Pinpoint the cell where the given text exists, returning its [X, Y] midpoint coordinate. 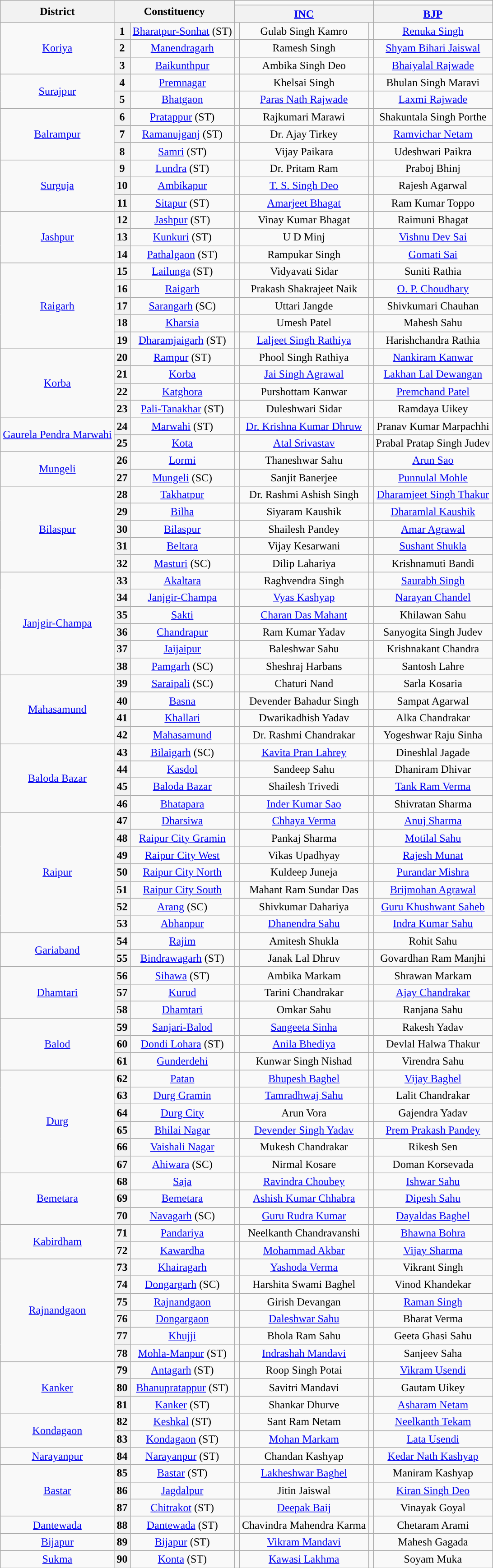
18 [122, 323]
Vikram Mandavi [304, 1542]
Mahesh Sahu [433, 323]
Shivkumar Dahariya [304, 907]
Samri (ST) [182, 151]
Devlal Halwa Thakur [433, 1044]
Savitri Mandavi [304, 1388]
86 [122, 1490]
Vinayak Goyal [433, 1508]
Prem Prakash Pandey [433, 1130]
37 [122, 649]
Harshita Swami Baghel [304, 1284]
1 [122, 31]
10 [122, 185]
Vinod Khandekar [433, 1284]
53 [122, 924]
72 [122, 1250]
Khujji [182, 1336]
58 [122, 1010]
Kanker (ST) [182, 1405]
Bhilai Nagar [182, 1130]
Kawasi Lakhma [304, 1559]
Dineshlal Jagade [433, 752]
Dharamjaigarh (ST) [182, 340]
38 [122, 666]
30 [122, 529]
Gulab Singh Kamro [304, 31]
Chandan Kashyap [304, 1456]
Sanjeev Saha [433, 1353]
40 [122, 701]
Lakheshwar Baghel [304, 1473]
76 [122, 1319]
Takhatpur [182, 495]
Vijay Baghel [433, 1079]
Pathalgaon (ST) [182, 254]
Ambikapur [182, 185]
16 [122, 289]
Kasdol [182, 770]
Akaltara [182, 581]
Dr. Ajay Tirkey [304, 134]
Sanyogita Singh Judev [433, 632]
45 [122, 787]
Basna [182, 701]
Patan [182, 1079]
Konta (ST) [182, 1559]
Vyas Kashyap [304, 598]
Kunkuri (ST) [182, 237]
4 [122, 83]
64 [122, 1113]
Devender Singh Yadav [304, 1130]
Purandar Mishra [433, 872]
Narayan Chandel [433, 598]
Raipur [57, 872]
13 [122, 237]
Anila Bhediya [304, 1044]
Surajpur [57, 91]
Mohammad Akbar [304, 1250]
Beltara [182, 546]
Pratappur (ST) [182, 117]
Baikunthpur [182, 65]
Deepak Baij [304, 1508]
Premchand Patel [433, 392]
5 [122, 100]
Surguja [57, 185]
Kuldeep Juneja [304, 872]
INC [304, 14]
Krishnakant Chandra [433, 649]
Ramvichar Netam [433, 134]
Sitapur (ST) [182, 203]
Sandeep Sahu [304, 770]
Shivkumari Chauhan [433, 306]
Sukma [57, 1559]
82 [122, 1422]
Ram Kumar Toppo [433, 203]
Bhulan Singh Maravi [433, 83]
Suniti Rathia [433, 272]
Abhanpur [182, 924]
Khairagarh [182, 1267]
Ajay Chandrakar [433, 992]
Sanjit Banerjee [304, 478]
Govardhan Ram Manjhi [433, 958]
77 [122, 1336]
U D Minj [304, 237]
Rampur (ST) [182, 357]
Kavita Pran Lahrey [304, 752]
Vishnu Dev Sai [433, 237]
Dilip Lahariya [304, 563]
46 [122, 804]
Dr. Krishna Kumar Dhruw [304, 426]
21 [122, 374]
47 [122, 821]
Rohit Sahu [433, 941]
Kota [182, 443]
Raghvendra Singh [304, 581]
Mohla-Manpur (ST) [182, 1353]
75 [122, 1301]
Inder Kumar Sao [304, 804]
Masturi (SC) [182, 563]
Shankar Dhurve [304, 1405]
Purshottam Kanwar [304, 392]
Atal Srivastav [304, 443]
9 [122, 168]
Ishwar Sahu [433, 1181]
Bharatpur-Sonhat (ST) [182, 31]
79 [122, 1370]
Prakash Shakrajeet Naik [304, 289]
7 [122, 134]
67 [122, 1164]
50 [122, 872]
Rajim [182, 941]
Lata Usendi [433, 1439]
Durg City [182, 1113]
51 [122, 890]
Dipesh Sahu [433, 1199]
Laljeet Singh Rathiya [304, 340]
Bharat Verma [433, 1319]
49 [122, 855]
Harishchandra Rathia [433, 340]
Saurabh Singh [433, 581]
Vinay Kumar Bhagat [304, 220]
81 [122, 1405]
Asharam Netam [433, 1405]
Paras Nath Rajwade [304, 100]
23 [122, 409]
Daleshwar Sahu [304, 1319]
29 [122, 512]
Vikas Upadhyay [304, 855]
Durg [57, 1121]
Shyam Bihari Jaiswal [433, 48]
43 [122, 752]
Dr. Rashmi Chandrakar [304, 735]
Bhawna Bohra [433, 1233]
69 [122, 1199]
Chitrakot (ST) [182, 1508]
Lakhan Lal Dewangan [433, 374]
Rikesh Sen [433, 1147]
87 [122, 1508]
62 [122, 1079]
Gaurela Pendra Marwahi [57, 434]
Raman Singh [433, 1301]
Alka Chandrakar [433, 718]
Tamradhwaj Sahu [304, 1096]
Sihawa (ST) [182, 975]
Duleshwari Sidar [304, 409]
55 [122, 958]
Gariaband [57, 950]
Antagarh (ST) [182, 1370]
Sanjari-Balod [182, 1027]
59 [122, 1027]
Bhola Ram Sahu [304, 1336]
Bilha [182, 512]
12 [122, 220]
Dhanendra Sahu [304, 924]
Raipur City South [182, 890]
Dantewada (ST) [182, 1525]
Sheshraj Harbans [304, 666]
Yogeshwar Raju Sinha [433, 735]
11 [122, 203]
Udeshwari Paikra [433, 151]
Vijay Kesarwani [304, 546]
Jai Singh Agrawal [304, 374]
Praboj Bhinj [433, 168]
Ranjana Sahu [433, 1010]
Marwahi (ST) [182, 426]
Sampat Agarwal [433, 701]
Dharsiwa [182, 821]
48 [122, 838]
Shakuntala Singh Porthe [433, 117]
Pranav Kumar Marpachhi [433, 426]
Kedar Nath Kashyap [433, 1456]
71 [122, 1233]
Lailunga (ST) [182, 272]
Bastar [57, 1490]
Janak Lal Dhruv [304, 958]
Sant Ram Netam [304, 1422]
Khilawan Sahu [433, 615]
Tank Ram Verma [433, 787]
Jashpur (ST) [182, 220]
O. P. Choudhary [433, 289]
90 [122, 1559]
Kanker [57, 1388]
Gunderdehi [182, 1061]
Neelkanth Tekam [433, 1422]
63 [122, 1096]
Kurud [182, 992]
Santosh Lahre [433, 666]
Shailesh Trivedi [304, 787]
Ramanujganj (ST) [182, 134]
Chandrapur [182, 632]
Raipur City West [182, 855]
Ambika Singh Deo [304, 65]
14 [122, 254]
61 [122, 1061]
15 [122, 272]
Rakesh Yadav [433, 1027]
Saraipali (SC) [182, 683]
Anuj Sharma [433, 821]
Vidyavati Sidar [304, 272]
Kondagaon (ST) [182, 1439]
Pali-Tanakhar (ST) [182, 409]
Sarangarh (SC) [182, 306]
Siyaram Kaushik [304, 512]
Punnulal Mohle [433, 478]
Chhaya Verma [304, 821]
Dwarikadhish Yadav [304, 718]
Balod [57, 1044]
Jagdalpur [182, 1490]
Prabal Pratap Singh Judev [433, 443]
Laxmi Rajwade [433, 100]
Vijay Paikara [304, 151]
33 [122, 581]
Guru Khushwant Saheb [433, 907]
Dayaldas Baghel [433, 1216]
26 [122, 460]
34 [122, 598]
Dongargaon [182, 1319]
Mohan Markam [304, 1439]
Gajendra Yadav [433, 1113]
Ram Kumar Yadav [304, 632]
Katghora [182, 392]
73 [122, 1267]
Mukesh Chandrakar [304, 1147]
Maniram Kashyap [433, 1473]
Lundra (ST) [182, 168]
Nirmal Kosare [304, 1164]
Navagarh (SC) [182, 1216]
25 [122, 443]
Phool Singh Rathiya [304, 357]
36 [122, 632]
Rajesh Agarwal [433, 185]
85 [122, 1473]
Kharsia [182, 323]
Sangeeta Sinha [304, 1027]
T. S. Singh Deo [304, 185]
84 [122, 1456]
Indra Kumar Sahu [433, 924]
Renuka Singh [433, 31]
60 [122, 1044]
88 [122, 1525]
Bhanupratappur (ST) [182, 1388]
32 [122, 563]
Ramdaya Uikey [433, 409]
Mungeli (SC) [182, 478]
Mahesh Gagada [433, 1542]
74 [122, 1284]
Virendra Sahu [433, 1061]
24 [122, 426]
89 [122, 1542]
Dharamjeet Singh Thakur [433, 495]
Pandariya [182, 1233]
Gomati Sai [433, 254]
Premnagar [182, 83]
35 [122, 615]
19 [122, 340]
Dhaniram Dhivar [433, 770]
Bijapur (ST) [182, 1542]
Vikram Usendi [433, 1370]
Soyam Muka [433, 1559]
44 [122, 770]
Ahiwara (SC) [182, 1164]
Arang (SC) [182, 907]
Lormi [182, 460]
Omkar Sahu [304, 1010]
Nankiram Kanwar [433, 357]
Ramesh Singh [304, 48]
65 [122, 1130]
Jashpur [57, 237]
Motilal Sahu [433, 838]
Bilaigarh (SC) [182, 752]
Devender Bahadur Singh [304, 701]
Chaturi Nand [304, 683]
Sushant Shukla [433, 546]
Yashoda Verma [304, 1267]
Amarjeet Bhagat [304, 203]
Raipur City North [182, 872]
66 [122, 1147]
Sakti [182, 615]
Kabirdham [57, 1241]
Baleshwar Sahu [304, 649]
Narayanpur (ST) [182, 1456]
6 [122, 117]
Ravindra Choubey [304, 1181]
Lalit Chandrakar [433, 1096]
Khelsai Singh [304, 83]
Dongargarh (SC) [182, 1284]
District [57, 12]
Umesh Patel [304, 323]
52 [122, 907]
42 [122, 735]
Bhatapara [182, 804]
Pankaj Sharma [304, 838]
20 [122, 357]
Narayanpur [57, 1456]
Chavindra Mahendra Karma [304, 1525]
Manendragarh [182, 48]
BJP [433, 14]
Mungeli [57, 469]
Dharamlal Kaushik [433, 512]
Mahant Ram Sundar Das [304, 890]
Uttari Jangde [304, 306]
Balrampur [57, 134]
Rajesh Munat [433, 855]
80 [122, 1388]
Amitesh Shukla [304, 941]
Vijay Sharma [433, 1250]
Bijapur [57, 1542]
Vaishali Nagar [182, 1147]
Kiran Singh Deo [433, 1490]
2 [122, 48]
Jaijaipur [182, 649]
Dantewada [57, 1525]
Ashish Kumar Chhabra [304, 1199]
78 [122, 1353]
Indrashah Mandavi [304, 1353]
27 [122, 478]
17 [122, 306]
28 [122, 495]
57 [122, 992]
Arun Vora [304, 1113]
Krishnamuti Bandi [433, 563]
Khallari [182, 718]
68 [122, 1181]
56 [122, 975]
Saja [182, 1181]
Roop Singh Potai [304, 1370]
Durg Gramin [182, 1096]
Amar Agrawal [433, 529]
22 [122, 392]
3 [122, 65]
Dondi Lohara (ST) [182, 1044]
Neelkanth Chandravanshi [304, 1233]
Guru Rudra Kumar [304, 1216]
Brijmohan Agrawal [433, 890]
Girish Devangan [304, 1301]
Shrawan Markam [433, 975]
Kondagaon [57, 1430]
Bhaiyalal Rajwade [433, 65]
Charan Das Mahant [304, 615]
31 [122, 546]
Vikrant Singh [433, 1267]
Jitin Jaiswal [304, 1490]
Dr. Rashmi Ashish Singh [304, 495]
Gautam Uikey [433, 1388]
70 [122, 1216]
Constituency [174, 12]
Tarini Chandrakar [304, 992]
Shailesh Pandey [304, 529]
Doman Korsevada [433, 1164]
Ambika Markam [304, 975]
Pamgarh (SC) [182, 666]
Kunwar Singh Nishad [304, 1061]
41 [122, 718]
Chetaram Arami [433, 1525]
Geeta Ghasi Sahu [433, 1336]
Keshkal (ST) [182, 1422]
Kawardha [182, 1250]
Bhatgaon [182, 100]
8 [122, 151]
Arun Sao [433, 460]
54 [122, 941]
Rampukar Singh [304, 254]
Bhupesh Baghel [304, 1079]
Rajkumari Marawi [304, 117]
Koriya [57, 48]
Sarla Kosaria [433, 683]
Thaneshwar Sahu [304, 460]
Bastar (ST) [182, 1473]
83 [122, 1439]
Shivratan Sharma [433, 804]
39 [122, 683]
Bindrawagarh (ST) [182, 958]
Raimuni Bhagat [433, 220]
Dr. Pritam Ram [304, 168]
Raipur City Gramin [182, 838]
